Find where the given text appears and provide that cell's center as [X, Y] coordinate. 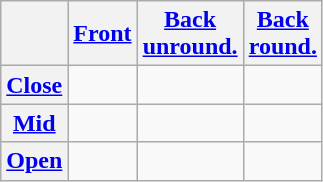
Mid [34, 123]
Front [102, 34]
Open [34, 161]
Back round. [282, 34]
Close [34, 85]
Back unround. [190, 34]
